Identify which cell holds the provided text, then report its [x, y] central coordinate. 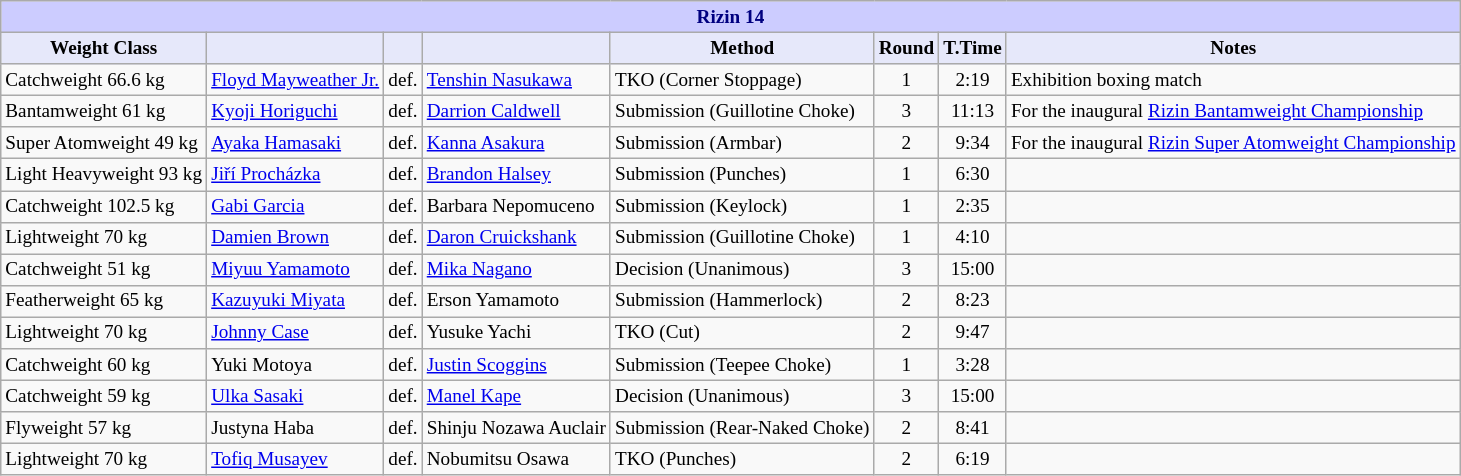
Justyna Haba [296, 428]
Kazuyuki Miyata [296, 301]
Johnny Case [296, 333]
Damien Brown [296, 238]
Daron Cruickshank [516, 238]
Miyuu Yamamoto [296, 270]
Submission (Teepee Choke) [742, 365]
Method [742, 48]
Featherweight 65 kg [104, 301]
Submission (Keylock) [742, 206]
Manel Kape [516, 396]
Kyoji Horiguchi [296, 111]
2:19 [973, 80]
Submission (Punches) [742, 175]
Catchweight 102.5 kg [104, 206]
Jiří Procházka [296, 175]
Super Atomweight 49 kg [104, 143]
Shinju Nozawa Auclair [516, 428]
Gabi Garcia [296, 206]
Kanna Asakura [516, 143]
Catchweight 59 kg [104, 396]
Flyweight 57 kg [104, 428]
Tenshin Nasukawa [516, 80]
Mika Nagano [516, 270]
Round [906, 48]
For the inaugural Rizin Bantamweight Championship [1233, 111]
Yuki Motoya [296, 365]
Floyd Mayweather Jr. [296, 80]
Exhibition boxing match [1233, 80]
8:41 [973, 428]
9:47 [973, 333]
TKO (Corner Stoppage) [742, 80]
Erson Yamamoto [516, 301]
Submission (Armbar) [742, 143]
TKO (Punches) [742, 460]
Brandon Halsey [516, 175]
Submission (Hammerlock) [742, 301]
Justin Scoggins [516, 365]
Submission (Rear-Naked Choke) [742, 428]
TKO (Cut) [742, 333]
Nobumitsu Osawa [516, 460]
6:30 [973, 175]
4:10 [973, 238]
Catchweight 51 kg [104, 270]
Yusuke Yachi [516, 333]
8:23 [973, 301]
For the inaugural Rizin Super Atomweight Championship [1233, 143]
Bantamweight 61 kg [104, 111]
Catchweight 66.6 kg [104, 80]
Weight Class [104, 48]
Catchweight 60 kg [104, 365]
9:34 [973, 143]
11:13 [973, 111]
Rizin 14 [730, 17]
Ayaka Hamasaki [296, 143]
Ulka Sasaki [296, 396]
Barbara Nepomuceno [516, 206]
3:28 [973, 365]
Light Heavyweight 93 kg [104, 175]
Tofiq Musayev [296, 460]
2:35 [973, 206]
Darrion Caldwell [516, 111]
Notes [1233, 48]
6:19 [973, 460]
T.Time [973, 48]
